Output the (x, y) coordinate of the center of the cell containing the given text.  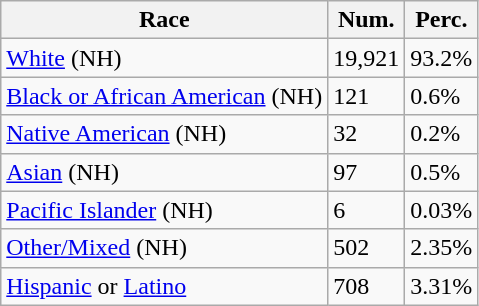
Black or African American (NH) (164, 96)
Perc. (442, 20)
0.03% (442, 210)
0.2% (442, 134)
Num. (366, 20)
121 (366, 96)
97 (366, 172)
708 (366, 286)
3.31% (442, 286)
0.5% (442, 172)
502 (366, 248)
Pacific Islander (NH) (164, 210)
White (NH) (164, 58)
19,921 (366, 58)
Other/Mixed (NH) (164, 248)
Native American (NH) (164, 134)
Asian (NH) (164, 172)
93.2% (442, 58)
6 (366, 210)
Race (164, 20)
0.6% (442, 96)
Hispanic or Latino (164, 286)
2.35% (442, 248)
32 (366, 134)
